Output the [X, Y] coordinate of the center of the cell containing the given text.  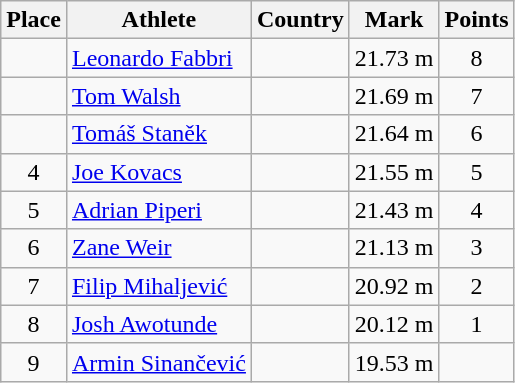
Joe Kovacs [158, 172]
21.64 m [394, 134]
Adrian Piperi [158, 210]
9 [34, 362]
20.12 m [394, 324]
21.55 m [394, 172]
21.73 m [394, 58]
Filip Mihaljević [158, 286]
Josh Awotunde [158, 324]
1 [476, 324]
3 [476, 248]
2 [476, 286]
20.92 m [394, 286]
Place [34, 20]
21.13 m [394, 248]
Athlete [158, 20]
Armin Sinančević [158, 362]
Mark [394, 20]
21.43 m [394, 210]
Tom Walsh [158, 96]
21.69 m [394, 96]
Points [476, 20]
Tomáš Staněk [158, 134]
19.53 m [394, 362]
Leonardo Fabbri [158, 58]
Zane Weir [158, 248]
Country [300, 20]
